Determine the (X, Y) coordinate at the center of the cell enclosing the given text.  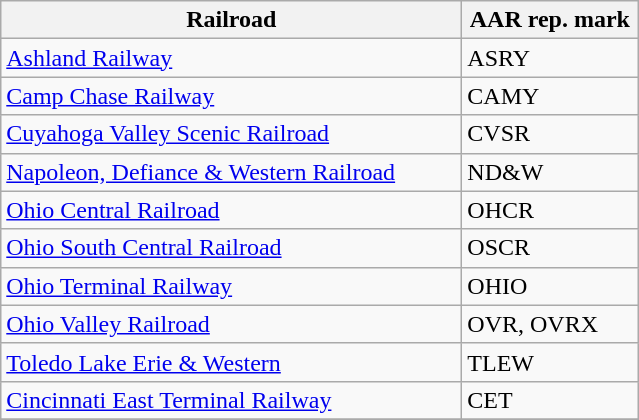
CVSR (550, 134)
Toledo Lake Erie & Western (232, 362)
CAMY (550, 96)
Ohio Central Railroad (232, 210)
OVR, OVRX (550, 324)
TLEW (550, 362)
OHIO (550, 286)
OHCR (550, 210)
Ohio Valley Railroad (232, 324)
ASRY (550, 58)
Cuyahoga Valley Scenic Railroad (232, 134)
AAR rep. mark (550, 20)
Cincinnati East Terminal Railway (232, 400)
Ohio South Central Railroad (232, 248)
CET (550, 400)
ND&W (550, 172)
Napoleon, Defiance & Western Railroad (232, 172)
Railroad (232, 20)
Ohio Terminal Railway (232, 286)
Ashland Railway (232, 58)
Camp Chase Railway (232, 96)
OSCR (550, 248)
